Identify which cell holds the provided text, then report its (X, Y) central coordinate. 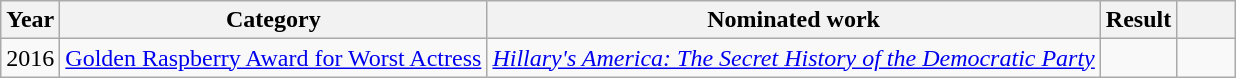
Nominated work (794, 20)
Golden Raspberry Award for Worst Actress (274, 58)
Result (1138, 20)
2016 (30, 58)
Year (30, 20)
Hillary's America: The Secret History of the Democratic Party (794, 58)
Category (274, 20)
